Find where the given text appears and provide that cell's center as (X, Y) coordinate. 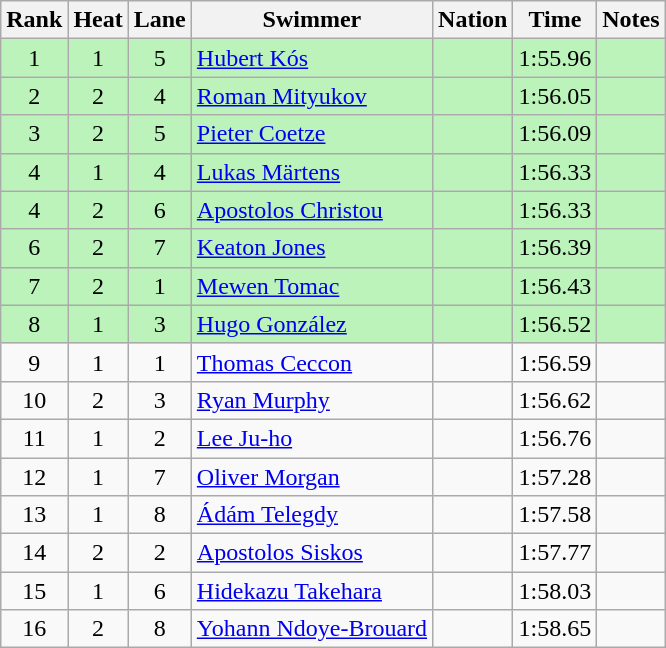
Keaton Jones (312, 248)
Hidekazu Takehara (312, 591)
Yohann Ndoye-Brouard (312, 629)
11 (34, 438)
Rank (34, 20)
Mewen Tomac (312, 286)
Apostolos Siskos (312, 553)
Oliver Morgan (312, 477)
Apostolos Christou (312, 210)
1:56.39 (555, 248)
Time (555, 20)
1:56.52 (555, 324)
Lane (160, 20)
Notes (631, 20)
Pieter Coetze (312, 134)
Hugo González (312, 324)
Lee Ju-ho (312, 438)
Hubert Kós (312, 58)
Roman Mityukov (312, 96)
1:56.05 (555, 96)
1:56.09 (555, 134)
1:56.43 (555, 286)
14 (34, 553)
1:57.77 (555, 553)
13 (34, 515)
Swimmer (312, 20)
9 (34, 362)
1:56.59 (555, 362)
12 (34, 477)
Lukas Märtens (312, 172)
Heat (98, 20)
1:57.58 (555, 515)
1:55.96 (555, 58)
10 (34, 400)
1:56.76 (555, 438)
Nation (473, 20)
16 (34, 629)
15 (34, 591)
1:58.65 (555, 629)
1:56.62 (555, 400)
1:57.28 (555, 477)
Ryan Murphy (312, 400)
1:58.03 (555, 591)
Ádám Telegdy (312, 515)
Thomas Ceccon (312, 362)
